Search for the cell housing the specified text and yield its [x, y] center coordinate. 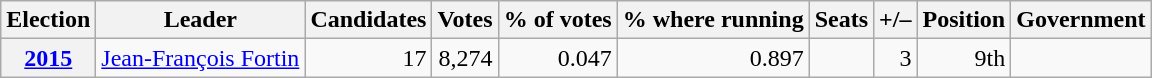
8,274 [465, 58]
3 [896, 58]
2015 [48, 58]
Government [1081, 20]
Candidates [368, 20]
Jean-François Fortin [200, 58]
Election [48, 20]
% where running [713, 20]
+/– [896, 20]
Seats [841, 20]
Leader [200, 20]
17 [368, 58]
9th [964, 58]
Votes [465, 20]
0.897 [713, 58]
Position [964, 20]
0.047 [558, 58]
% of votes [558, 20]
